Find where the given text appears and provide that cell's center as (X, Y) coordinate. 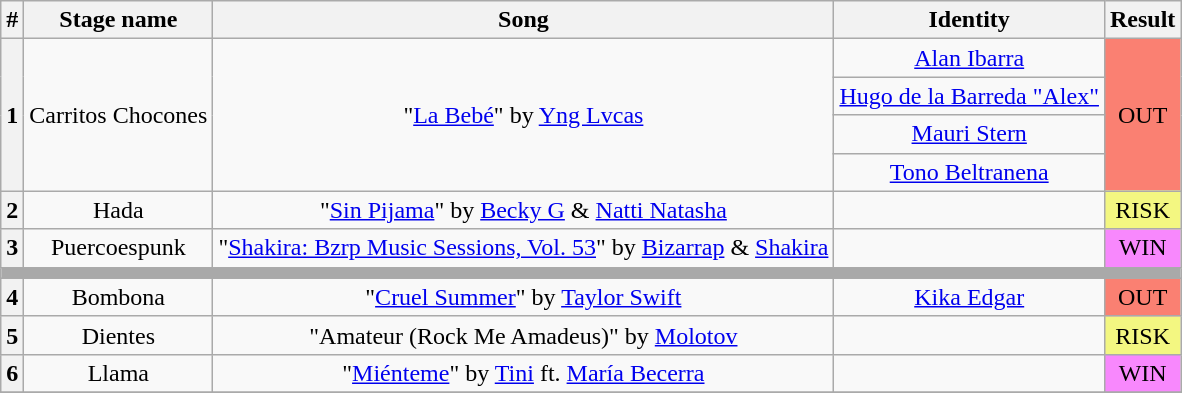
Identity (970, 20)
Hada (118, 210)
"Amateur (Rock Me Amadeus)" by Molotov (524, 335)
3 (12, 248)
"La Bebé" by Yng Lvcas (524, 115)
Alan Ibarra (970, 58)
Kika Edgar (970, 297)
Tono Beltranena (970, 172)
4 (12, 297)
Puercoespunk (118, 248)
Carritos Chocones (118, 115)
Hugo de la Barreda "Alex" (970, 96)
Dientes (118, 335)
Bombona (118, 297)
"Miénteme" by Tini ft. María Becerra (524, 373)
Mauri Stern (970, 134)
Result (1142, 20)
Llama (118, 373)
6 (12, 373)
1 (12, 115)
"Sin Pijama" by Becky G & Natti Natasha (524, 210)
2 (12, 210)
Song (524, 20)
# (12, 20)
"Shakira: Bzrp Music Sessions, Vol. 53" by Bizarrap & Shakira (524, 248)
5 (12, 335)
"Cruel Summer" by Taylor Swift (524, 297)
Stage name (118, 20)
